Determine the [X, Y] coordinate at the center of the cell enclosing the given text.  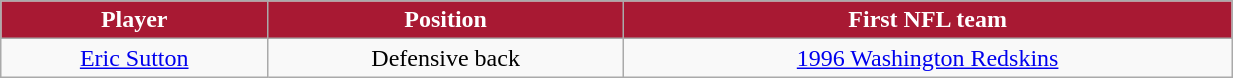
Position [446, 20]
Player [134, 20]
Defensive back [446, 58]
First NFL team [928, 20]
1996 Washington Redskins [928, 58]
Eric Sutton [134, 58]
